Capture the cell that displays the provided text and extract its [X, Y] central coordinate. 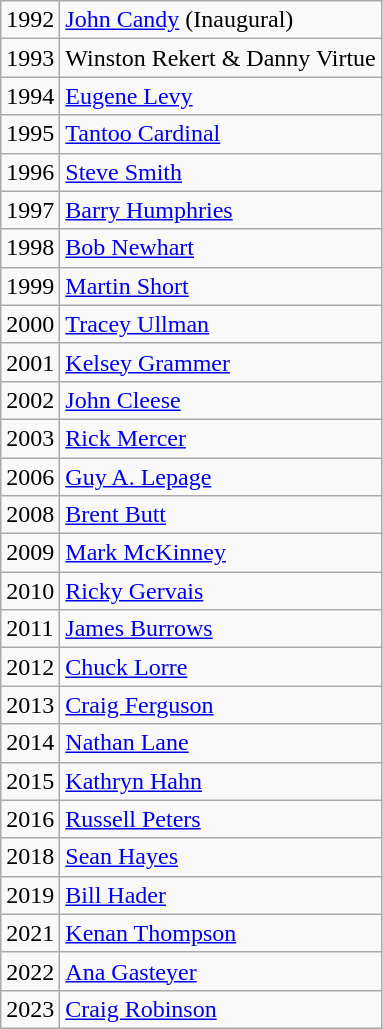
1999 [30, 286]
Ricky Gervais [220, 591]
2022 [30, 971]
Nathan Lane [220, 743]
2015 [30, 781]
2021 [30, 933]
Kenan Thompson [220, 933]
1996 [30, 172]
Eugene Levy [220, 96]
Bob Newhart [220, 248]
Martin Short [220, 286]
Kathryn Hahn [220, 781]
Barry Humphries [220, 210]
1998 [30, 248]
1997 [30, 210]
2010 [30, 591]
2001 [30, 362]
John Cleese [220, 400]
Craig Robinson [220, 1009]
1993 [30, 58]
Bill Hader [220, 895]
John Candy (Inaugural) [220, 20]
Kelsey Grammer [220, 362]
Ana Gasteyer [220, 971]
Winston Rekert & Danny Virtue [220, 58]
Sean Hayes [220, 857]
2023 [30, 1009]
Guy A. Lepage [220, 477]
2003 [30, 438]
1995 [30, 134]
Craig Ferguson [220, 705]
2018 [30, 857]
2009 [30, 553]
Chuck Lorre [220, 667]
2016 [30, 819]
2006 [30, 477]
2012 [30, 667]
Mark McKinney [220, 553]
Brent Butt [220, 515]
1994 [30, 96]
1992 [30, 20]
Rick Mercer [220, 438]
2011 [30, 629]
2008 [30, 515]
Tantoo Cardinal [220, 134]
Tracey Ullman [220, 324]
2000 [30, 324]
Steve Smith [220, 172]
2002 [30, 400]
Russell Peters [220, 819]
James Burrows [220, 629]
2019 [30, 895]
2013 [30, 705]
2014 [30, 743]
